Search for the cell housing the specified text and yield its (X, Y) center coordinate. 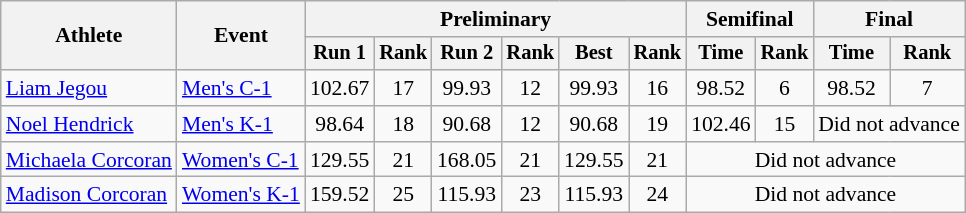
Men's C-1 (241, 88)
7 (928, 88)
159.52 (340, 195)
Women's C-1 (241, 160)
15 (785, 124)
24 (658, 195)
Noel Hendrick (89, 124)
6 (785, 88)
25 (403, 195)
102.46 (720, 124)
18 (403, 124)
Madison Corcoran (89, 195)
Best (594, 54)
102.67 (340, 88)
Liam Jegou (89, 88)
23 (530, 195)
168.05 (466, 160)
Michaela Corcoran (89, 160)
Final (889, 19)
Preliminary (496, 19)
Men's K-1 (241, 124)
19 (658, 124)
Event (241, 36)
Athlete (89, 36)
16 (658, 88)
Women's K-1 (241, 195)
Semifinal (750, 19)
Run 2 (466, 54)
Run 1 (340, 54)
98.64 (340, 124)
17 (403, 88)
